Locate the cell with the specified text and output its (x, y) center coordinate. 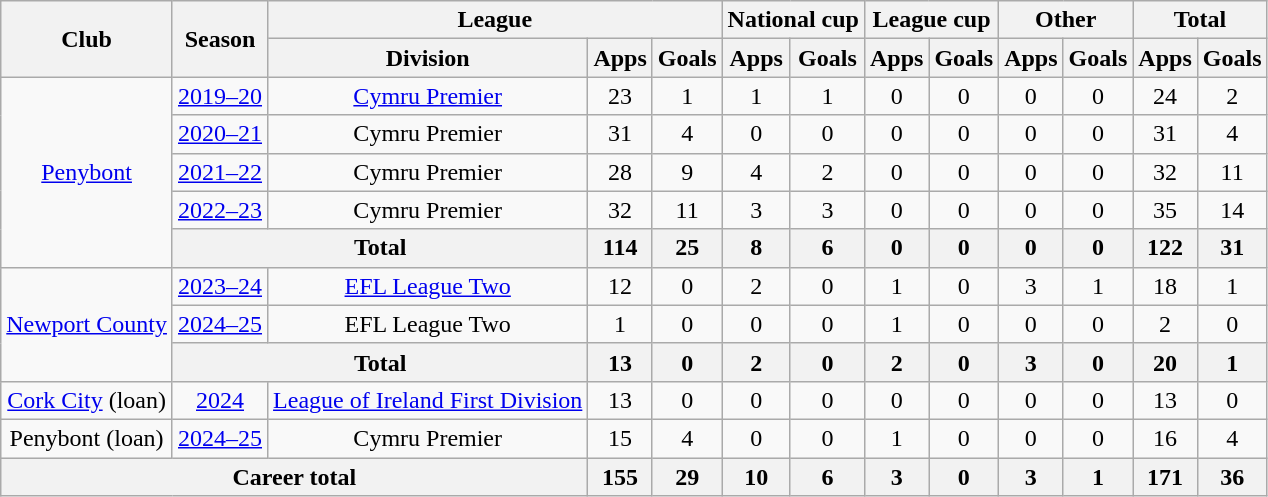
12 (620, 286)
114 (620, 248)
Newport County (87, 324)
Penybont (87, 172)
14 (1232, 210)
Penybont (loan) (87, 438)
Other (1066, 20)
18 (1165, 286)
Cork City (loan) (87, 400)
28 (620, 172)
171 (1165, 477)
League (495, 20)
10 (756, 477)
9 (687, 172)
36 (1232, 477)
155 (620, 477)
23 (620, 96)
2021–22 (220, 172)
League cup (931, 20)
24 (1165, 96)
2024 (220, 400)
National cup (793, 20)
2020–21 (220, 134)
16 (1165, 438)
2022–23 (220, 210)
35 (1165, 210)
122 (1165, 248)
15 (620, 438)
Season (220, 39)
Career total (294, 477)
20 (1165, 362)
Division (428, 58)
8 (756, 248)
2019–20 (220, 96)
2023–24 (220, 286)
29 (687, 477)
League of Ireland First Division (428, 400)
Club (87, 39)
25 (687, 248)
